Locate the cell with the specified text and output its (X, Y) center coordinate. 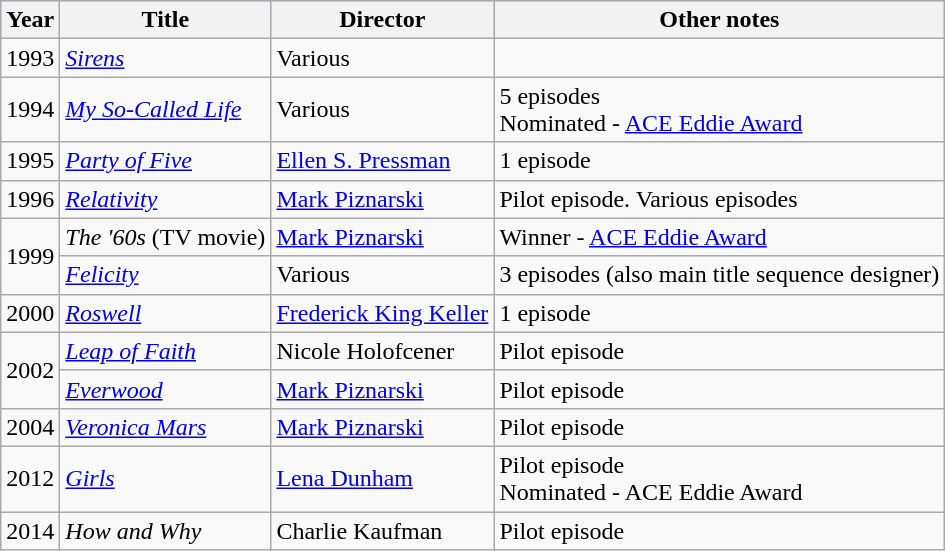
2004 (30, 427)
Veronica Mars (166, 427)
Director (382, 20)
Year (30, 20)
Title (166, 20)
Felicity (166, 275)
Charlie Kaufman (382, 531)
How and Why (166, 531)
2000 (30, 313)
1994 (30, 110)
Roswell (166, 313)
Frederick King Keller (382, 313)
Sirens (166, 58)
Leap of Faith (166, 351)
3 episodes (also main title sequence designer) (720, 275)
Pilot episodeNominated - ACE Eddie Award (720, 478)
Ellen S. Pressman (382, 161)
Girls (166, 478)
1999 (30, 256)
2014 (30, 531)
1995 (30, 161)
Relativity (166, 199)
5 episodesNominated - ACE Eddie Award (720, 110)
Pilot episode. Various episodes (720, 199)
Party of Five (166, 161)
Lena Dunham (382, 478)
2012 (30, 478)
Winner - ACE Eddie Award (720, 237)
1996 (30, 199)
Everwood (166, 389)
The '60s (TV movie) (166, 237)
My So-Called Life (166, 110)
2002 (30, 370)
Other notes (720, 20)
Nicole Holofcener (382, 351)
1993 (30, 58)
